Pinpoint the cell where the given text exists, returning its [X, Y] midpoint coordinate. 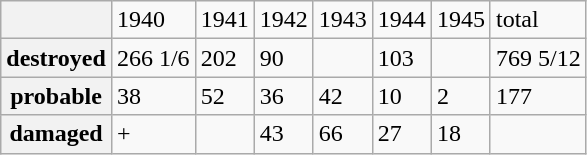
10 [402, 96]
43 [284, 134]
177 [538, 96]
1941 [224, 20]
destroyed [56, 58]
1943 [342, 20]
202 [224, 58]
36 [284, 96]
18 [460, 134]
27 [402, 134]
103 [402, 58]
probable [56, 96]
52 [224, 96]
total [538, 20]
1944 [402, 20]
1942 [284, 20]
38 [153, 96]
+ [153, 134]
42 [342, 96]
1945 [460, 20]
90 [284, 58]
66 [342, 134]
2 [460, 96]
1940 [153, 20]
damaged [56, 134]
266 1/6 [153, 58]
769 5/12 [538, 58]
